Return the (X, Y) coordinate for the center point of the cell that contains the specified text.  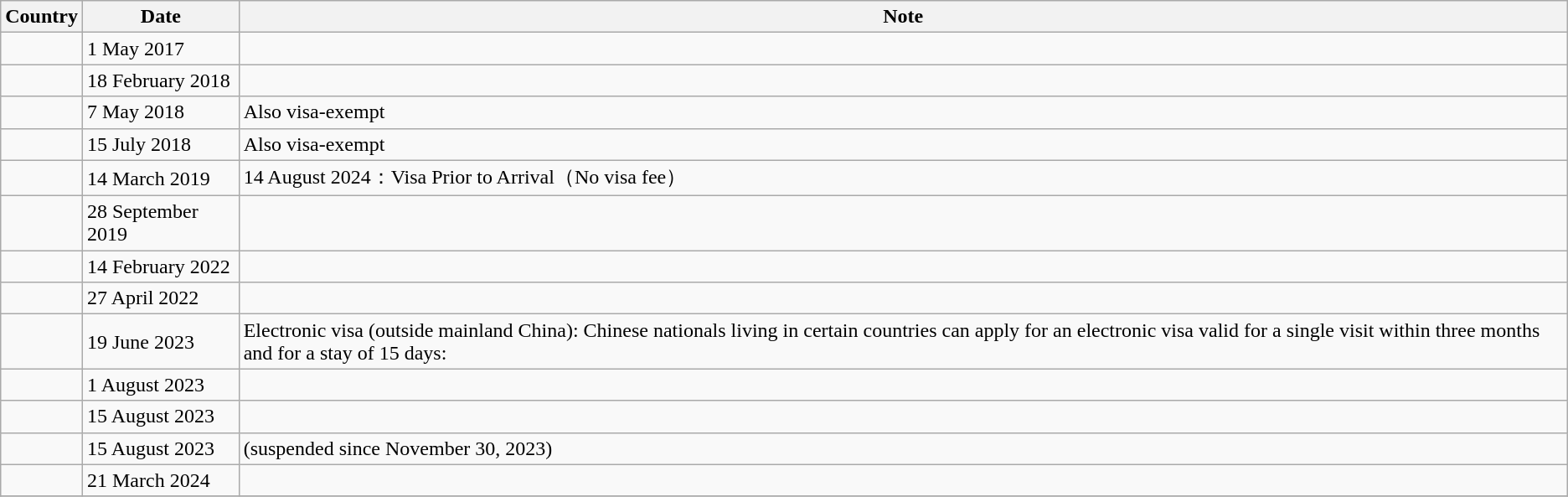
Date (161, 17)
7 May 2018 (161, 112)
19 June 2023 (161, 342)
28 September 2019 (161, 223)
Note (903, 17)
14 August 2024：Visa Prior to Arrival（No visa fee） (903, 178)
15 July 2018 (161, 144)
14 March 2019 (161, 178)
(suspended since November 30, 2023) (903, 448)
1 August 2023 (161, 385)
27 April 2022 (161, 298)
Country (42, 17)
1 May 2017 (161, 49)
18 February 2018 (161, 80)
14 February 2022 (161, 267)
21 March 2024 (161, 480)
